Search for the cell housing the specified text and yield its (x, y) center coordinate. 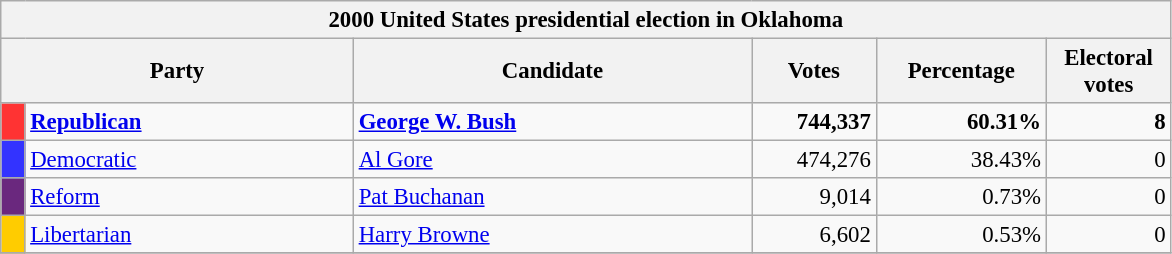
Al Gore (552, 160)
Republican (189, 122)
0.73% (961, 197)
2000 United States presidential election in Oklahoma (586, 20)
Harry Browne (552, 235)
Libertarian (189, 235)
Democratic (189, 160)
Pat Buchanan (552, 197)
744,337 (814, 122)
Party (178, 72)
Votes (814, 72)
Candidate (552, 72)
38.43% (961, 160)
Electoral votes (1108, 72)
0.53% (961, 235)
9,014 (814, 197)
474,276 (814, 160)
Percentage (961, 72)
George W. Bush (552, 122)
60.31% (961, 122)
6,602 (814, 235)
Reform (189, 197)
8 (1108, 122)
